Scan for the cell matching the given text and deliver its (x, y) coordinate at center. 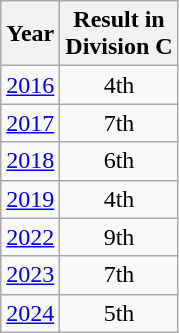
2022 (30, 237)
Year (30, 34)
2017 (30, 123)
Result inDivision C (119, 34)
2016 (30, 85)
2024 (30, 313)
6th (119, 161)
5th (119, 313)
9th (119, 237)
2018 (30, 161)
2023 (30, 275)
2019 (30, 199)
